Provide the (x, y) coordinate of the cell's center where the given text is located.  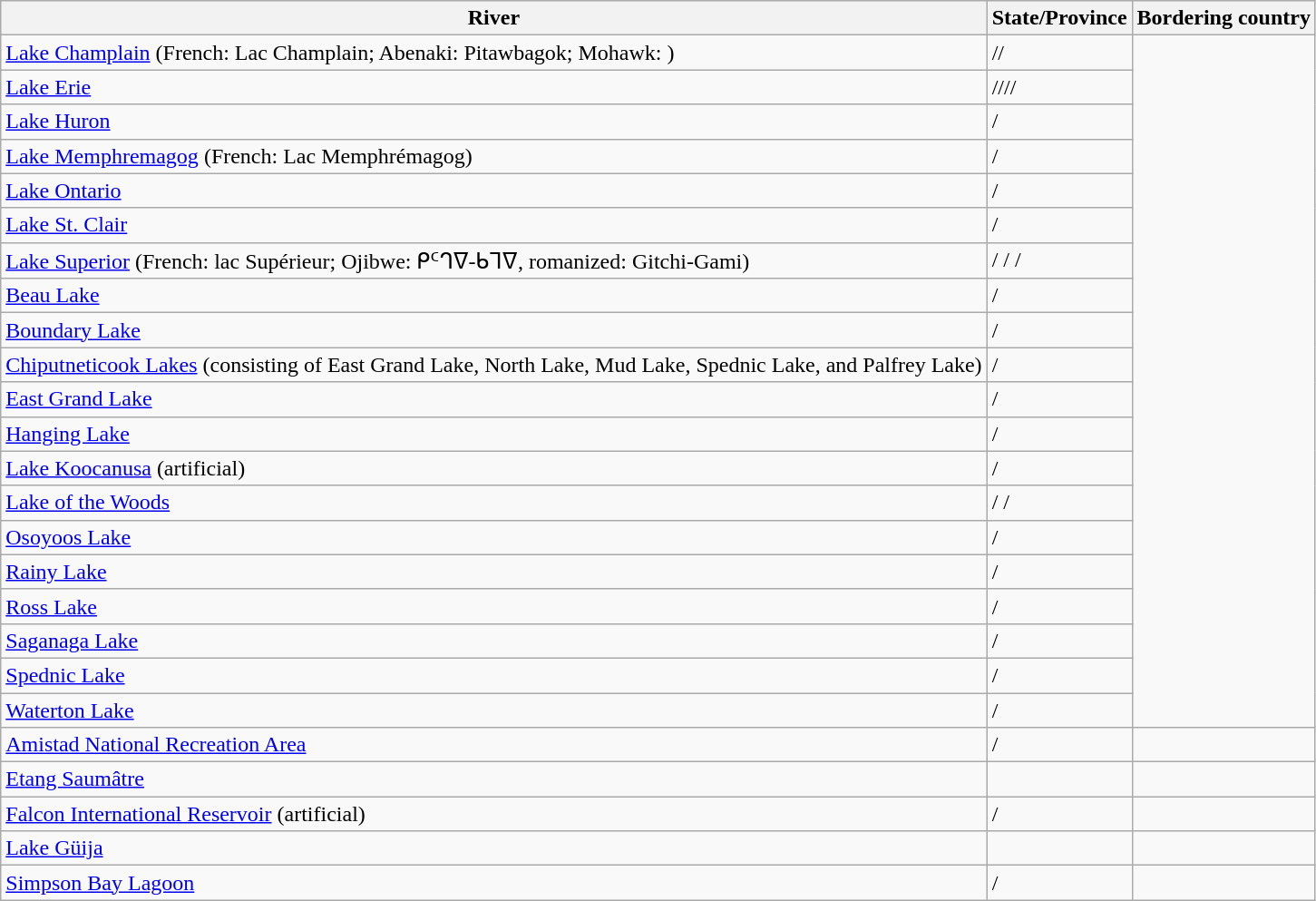
Rainy Lake (493, 572)
Lake Erie (493, 87)
Simpson Bay Lagoon (493, 883)
Lake Superior (French: lac Supérieur; Ojibwe: ᑭᑦᒉᐁ-ᑲᒣᐁ, romanized: Gitchi-Gami) (493, 260)
Chiputneticook Lakes (consisting of East Grand Lake, North Lake, Mud Lake, Spednic Lake, and Palfrey Lake) (493, 365)
Bordering country (1223, 18)
Etang Saumâtre (493, 779)
Waterton Lake (493, 710)
//// (1059, 87)
Lake Güija (493, 848)
Lake Huron (493, 122)
State/Province (1059, 18)
Osoyoos Lake (493, 537)
Amistad National Recreation Area (493, 745)
Ross Lake (493, 606)
/ / / (1059, 260)
East Grand Lake (493, 399)
Saganaga Lake (493, 641)
Lake Ontario (493, 191)
Lake Koocanusa (artificial) (493, 468)
Lake St. Clair (493, 225)
Hanging Lake (493, 434)
Lake Memphremagog (French: Lac Memphrémagog) (493, 156)
Lake of the Woods (493, 503)
Falcon International Reservoir (artificial) (493, 814)
/ / (1059, 503)
Boundary Lake (493, 330)
River (493, 18)
Spednic Lake (493, 675)
Lake Champlain (French: Lac Champlain; Abenaki: Pitawbagok; Mohawk: ) (493, 53)
// (1059, 53)
Beau Lake (493, 296)
